Output the (X, Y) coordinate of the center of the cell containing the given text.  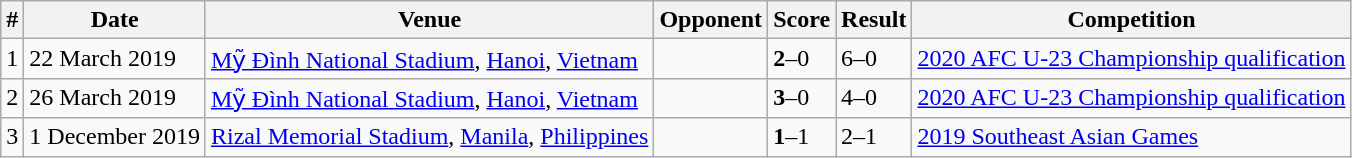
Rizal Memorial Stadium, Manila, Philippines (429, 137)
6–0 (874, 59)
3 (12, 137)
Result (874, 20)
22 March 2019 (115, 59)
Competition (1132, 20)
2019 Southeast Asian Games (1132, 137)
1 December 2019 (115, 137)
Opponent (711, 20)
1–1 (802, 137)
Score (802, 20)
2–1 (874, 137)
26 March 2019 (115, 98)
3–0 (802, 98)
1 (12, 59)
4–0 (874, 98)
Date (115, 20)
Venue (429, 20)
2–0 (802, 59)
2 (12, 98)
# (12, 20)
